Pinpoint the cell where the given text exists, returning its [X, Y] midpoint coordinate. 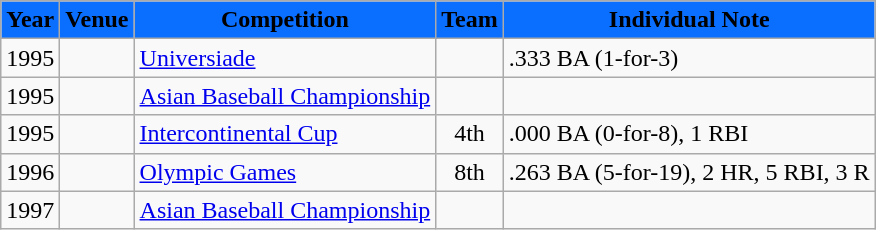
.000 BA (0-for-8), 1 RBI [689, 134]
1996 [30, 172]
Venue [97, 20]
Universiade [285, 58]
.263 BA (5-for-19), 2 HR, 5 RBI, 3 R [689, 172]
Competition [285, 20]
Team [470, 20]
8th [470, 172]
1997 [30, 210]
Intercontinental Cup [285, 134]
Year [30, 20]
4th [470, 134]
Individual Note [689, 20]
.333 BA (1-for-3) [689, 58]
Olympic Games [285, 172]
